Find where the given text appears and provide that cell's center as [X, Y] coordinate. 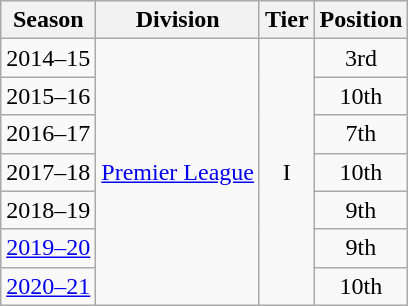
2015–16 [48, 96]
2014–15 [48, 58]
Tier [286, 20]
2017–18 [48, 172]
Position [361, 20]
2018–19 [48, 210]
2016–17 [48, 134]
Premier League [178, 172]
2020–21 [48, 286]
7th [361, 134]
I [286, 172]
2019–20 [48, 248]
Season [48, 20]
3rd [361, 58]
Division [178, 20]
